From the cell containing the given text, extract its center point as [X, Y] coordinate. 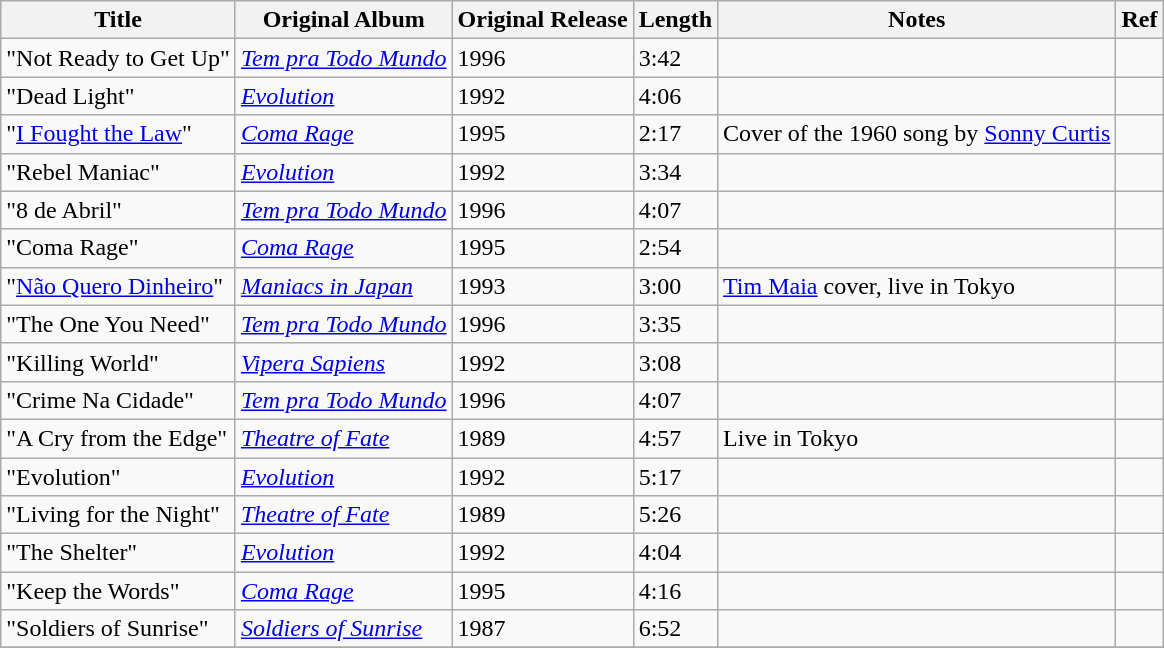
1993 [542, 286]
6:52 [675, 629]
4:04 [675, 553]
"Não Quero Dinheiro" [118, 286]
Title [118, 20]
"The One You Need" [118, 324]
"Keep the Words" [118, 591]
"The Shelter" [118, 553]
"Soldiers of Sunrise" [118, 629]
"I Fought the Law" [118, 134]
"A Cry from the Edge" [118, 438]
Live in Tokyo [917, 438]
2:17 [675, 134]
3:42 [675, 58]
5:26 [675, 515]
2:54 [675, 248]
4:57 [675, 438]
3:08 [675, 362]
"Living for the Night" [118, 515]
4:16 [675, 591]
Notes [917, 20]
Length [675, 20]
Cover of the 1960 song by Sonny Curtis [917, 134]
4:06 [675, 96]
3:00 [675, 286]
"Rebel Maniac" [118, 172]
Ref [1140, 20]
5:17 [675, 477]
Tim Maia cover, live in Tokyo [917, 286]
"Evolution" [118, 477]
Soldiers of Sunrise [344, 629]
3:34 [675, 172]
1987 [542, 629]
Maniacs in Japan [344, 286]
"Dead Light" [118, 96]
Original Album [344, 20]
Vipera Sapiens [344, 362]
"Crime Na Cidade" [118, 400]
Original Release [542, 20]
"8 de Abril" [118, 210]
"Killing World" [118, 362]
3:35 [675, 324]
"Coma Rage" [118, 248]
"Not Ready to Get Up" [118, 58]
